Return [x, y] of the center of cell containing provided text 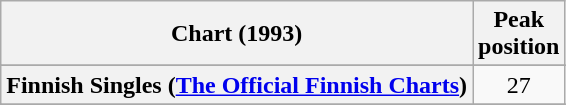
27 [519, 85]
Chart (1993) [237, 34]
Finnish Singles (The Official Finnish Charts) [237, 85]
Peakposition [519, 34]
